Provide the (X, Y) coordinate of the cell's center where the given text is located.  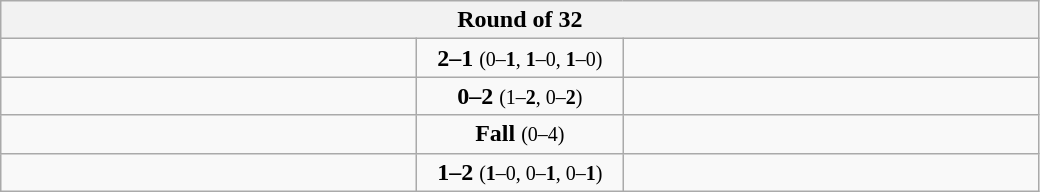
2–1 (0–1, 1–0, 1–0) (520, 58)
1–2 (1–0, 0–1, 0–1) (520, 172)
0–2 (1–2, 0–2) (520, 96)
Round of 32 (520, 20)
Fall (0–4) (520, 134)
